Detect which cell encompasses the target text, then output its (X, Y) center coordinate. 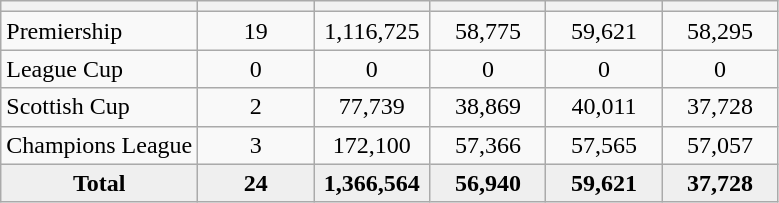
172,100 (372, 145)
58,775 (488, 31)
League Cup (100, 69)
1,366,564 (372, 183)
57,366 (488, 145)
77,739 (372, 107)
57,565 (604, 145)
57,057 (720, 145)
19 (256, 31)
1,116,725 (372, 31)
Premiership (100, 31)
24 (256, 183)
38,869 (488, 107)
3 (256, 145)
40,011 (604, 107)
Scottish Cup (100, 107)
56,940 (488, 183)
Total (100, 183)
58,295 (720, 31)
Champions League (100, 145)
2 (256, 107)
